Return the (x, y) coordinate for the center point of the cell that contains the specified text.  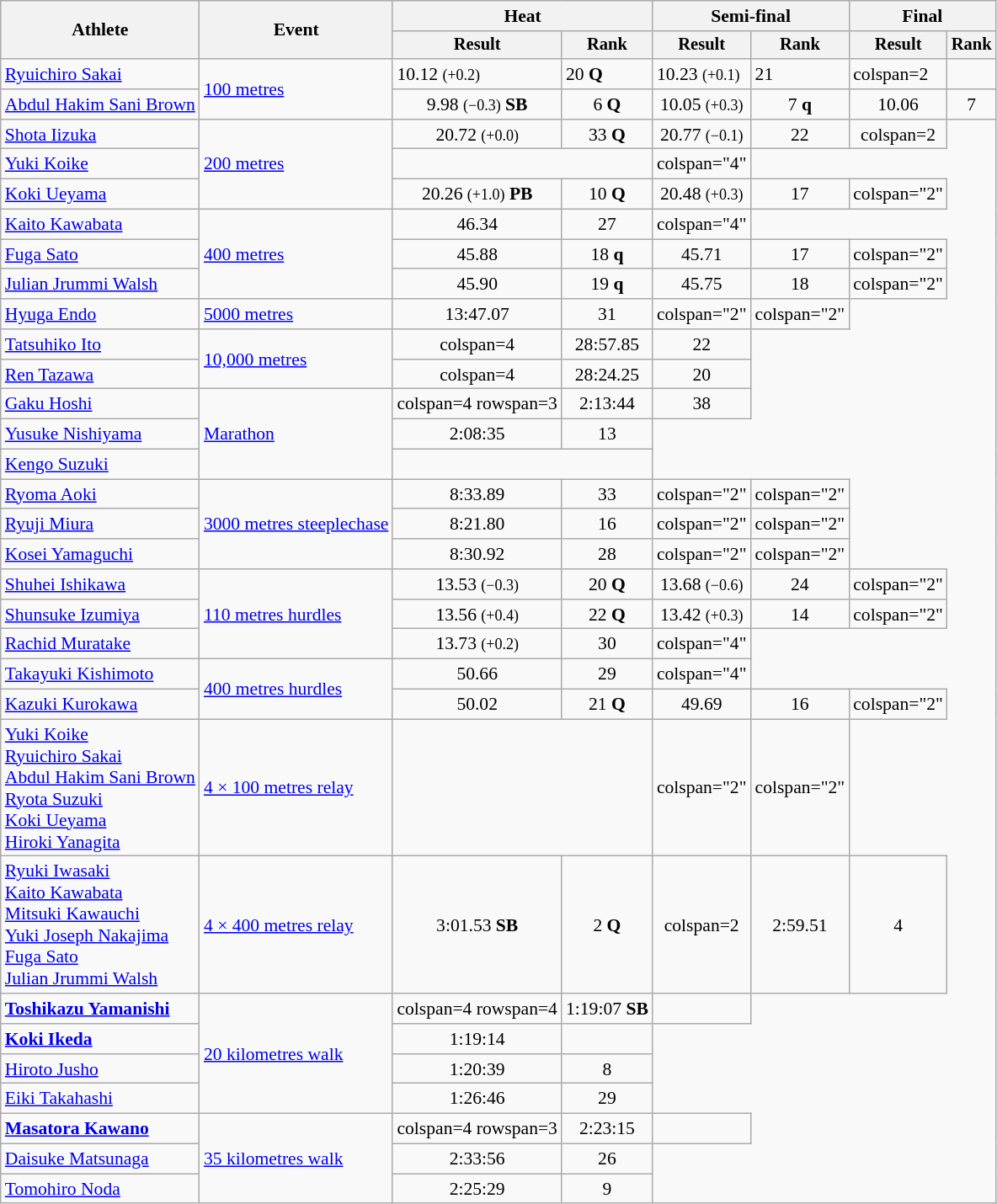
13.42 (+0.3) (702, 615)
13 (607, 434)
colspan=4 rowspan=4 (477, 1009)
Semi-final (751, 16)
10 Q (607, 194)
45.75 (702, 285)
3000 metres steeplechase (296, 524)
45.88 (477, 254)
13.56 (+0.4) (477, 615)
1:19:14 (477, 1039)
4 × 100 metres relay (296, 788)
31 (607, 314)
Toshikazu Yamanishi (100, 1009)
Kaito Kawabata (100, 225)
Yuki KoikeRyuichiro SakaiAbdul Hakim Sani BrownRyota SuzukiKoki UeyamaHiroki Yanagita (100, 788)
Yuki Koike (100, 164)
Koki Ueyama (100, 194)
33 (607, 494)
Ryoma Aoki (100, 494)
Marathon (296, 434)
Koki Ikeda (100, 1039)
400 metres (296, 254)
8:30.92 (477, 554)
Hiroto Jusho (100, 1069)
7 q (800, 104)
27 (607, 225)
38 (702, 404)
1:26:46 (477, 1099)
Eiki Takahashi (100, 1099)
18 (800, 285)
Athlete (100, 30)
20.48 (+0.3) (702, 194)
Ryuki IwasakiKaito KawabataMitsuki KawauchiYuki Joseph NakajimaFuga SatoJulian Jrummi Walsh (100, 924)
35 kilometres walk (296, 1159)
Fuga Sato (100, 254)
18 q (607, 254)
100 metres (296, 89)
7 (972, 104)
110 metres hurdles (296, 615)
Julian Jrummi Walsh (100, 285)
10.23 (+0.1) (702, 74)
Tomohiro Noda (100, 1189)
2 Q (607, 924)
10,000 metres (296, 359)
13.73 (+0.2) (477, 644)
21 Q (607, 705)
8 (607, 1069)
Shota Iizuka (100, 135)
Takayuki Kishimoto (100, 674)
20 kilometres walk (296, 1053)
50.66 (477, 674)
Yusuke Nishiyama (100, 434)
Shuhei Ishikawa (100, 584)
2:13:44 (607, 404)
22 Q (607, 615)
8:33.89 (477, 494)
Ren Tazawa (100, 375)
Hyuga Endo (100, 314)
4 × 400 metres relay (296, 924)
13.68 (−0.6) (702, 584)
Kazuki Kurokawa (100, 705)
10.06 (898, 104)
400 metres hurdles (296, 689)
Daisuke Matsunaga (100, 1159)
28:57.85 (607, 344)
24 (800, 584)
Final (922, 16)
3:01.53 SB (477, 924)
46.34 (477, 225)
20.77 (−0.1) (702, 135)
13:47.07 (477, 314)
20 (702, 375)
19 q (607, 285)
2:33:56 (477, 1159)
26 (607, 1159)
33 Q (607, 135)
13.53 (−0.3) (477, 584)
Event (296, 30)
1:20:39 (477, 1069)
2:23:15 (607, 1129)
49.69 (702, 705)
10.05 (+0.3) (702, 104)
21 (800, 74)
Abdul Hakim Sani Brown (100, 104)
Shunsuke Izumiya (100, 615)
30 (607, 644)
4 (898, 924)
9 (607, 1189)
28:24.25 (607, 375)
2:08:35 (477, 434)
20.72 (+0.0) (477, 135)
50.02 (477, 705)
8:21.80 (477, 525)
200 metres (296, 165)
Rachid Muratake (100, 644)
Heat (522, 16)
6 Q (607, 104)
Kosei Yamaguchi (100, 554)
1:19:07 SB (607, 1009)
45.71 (702, 254)
Tatsuhiko Ito (100, 344)
10.12 (+0.2) (477, 74)
5000 metres (296, 314)
28 (607, 554)
2:25:29 (477, 1189)
45.90 (477, 285)
Ryuichiro Sakai (100, 74)
Ryuji Miura (100, 525)
Masatora Kawano (100, 1129)
2:59.51 (800, 924)
Kengo Suzuki (100, 465)
Gaku Hoshi (100, 404)
14 (800, 615)
20.26 (+1.0) PB (477, 194)
9.98 (−0.3) SB (477, 104)
